Determine the [x, y] coordinate at the center of the cell enclosing the given text.  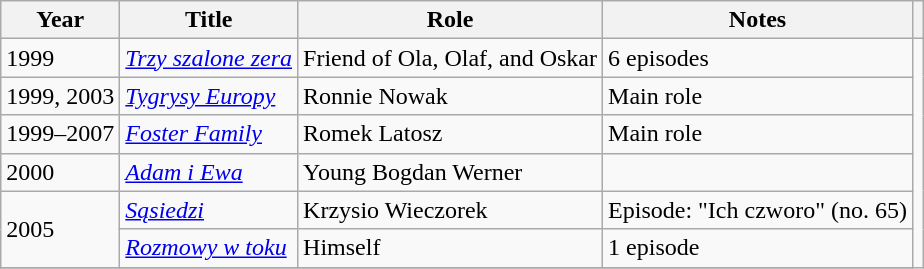
Krzysio Wieczorek [450, 210]
Notes [758, 20]
Rozmowy w toku [209, 248]
Sąsiedzi [209, 210]
1999 [60, 58]
1999, 2003 [60, 96]
Year [60, 20]
Ronnie Nowak [450, 96]
Foster Family [209, 134]
Himself [450, 248]
Tygrysy Europy [209, 96]
Title [209, 20]
Role [450, 20]
Romek Latosz [450, 134]
Young Bogdan Werner [450, 172]
6 episodes [758, 58]
Friend of Ola, Olaf, and Oskar [450, 58]
1 episode [758, 248]
Episode: "Ich czworo" (no. 65) [758, 210]
Adam i Ewa [209, 172]
2000 [60, 172]
2005 [60, 229]
1999–2007 [60, 134]
Trzy szalone zera [209, 58]
